Capture the cell that displays the provided text and extract its [x, y] central coordinate. 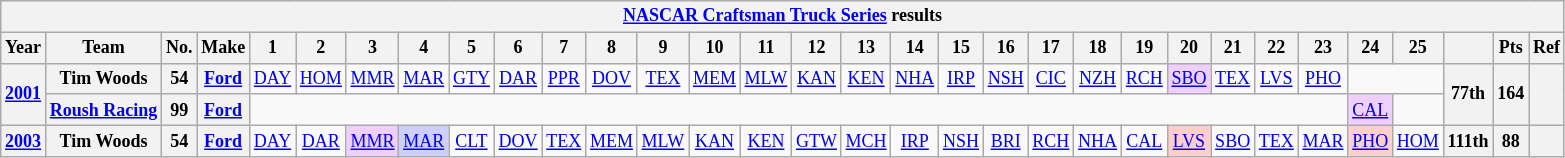
9 [662, 48]
CIC [1051, 78]
13 [866, 48]
77th [1468, 94]
2001 [24, 94]
16 [1006, 48]
20 [1189, 48]
4 [424, 48]
10 [715, 48]
5 [472, 48]
15 [962, 48]
MCH [866, 140]
CLT [472, 140]
GTW [817, 140]
GTY [472, 78]
111th [1468, 140]
Roush Racing [103, 110]
Year [24, 48]
6 [518, 48]
Make [224, 48]
23 [1323, 48]
PPR [564, 78]
Ref [1547, 48]
25 [1418, 48]
22 [1276, 48]
BRI [1006, 140]
88 [1511, 140]
2003 [24, 140]
Pts [1511, 48]
8 [612, 48]
17 [1051, 48]
99 [180, 110]
24 [1370, 48]
3 [372, 48]
14 [915, 48]
164 [1511, 94]
7 [564, 48]
18 [1098, 48]
21 [1233, 48]
19 [1144, 48]
NZH [1098, 78]
11 [766, 48]
1 [272, 48]
12 [817, 48]
NASCAR Craftsman Truck Series results [783, 16]
Team [103, 48]
2 [322, 48]
No. [180, 48]
